For the text-containing cell, return its midpoint in [x, y] coordinate format. 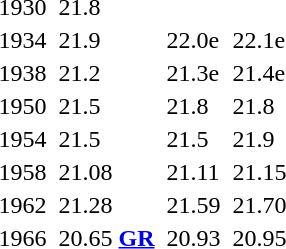
21.9 [106, 40]
21.11 [194, 172]
21.59 [194, 205]
21.28 [106, 205]
21.2 [106, 73]
21.08 [106, 172]
21.3e [194, 73]
21.8 [194, 106]
22.0e [194, 40]
